Find where the given text appears and provide that cell's center as [x, y] coordinate. 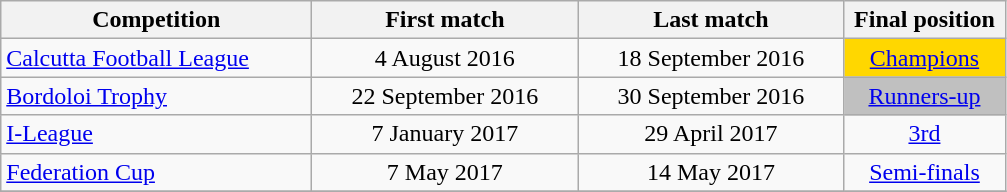
Runners-up [924, 96]
Federation Cup [156, 172]
7 May 2017 [445, 172]
First match [445, 20]
Competition [156, 20]
I-League [156, 134]
Champions [924, 58]
4 August 2016 [445, 58]
Final position [924, 20]
Semi-finals [924, 172]
Bordoloi Trophy [156, 96]
14 May 2017 [711, 172]
30 September 2016 [711, 96]
7 January 2017 [445, 134]
Calcutta Football League [156, 58]
3rd [924, 134]
29 April 2017 [711, 134]
22 September 2016 [445, 96]
Last match [711, 20]
18 September 2016 [711, 58]
